Find where the given text appears and provide that cell's center as (x, y) coordinate. 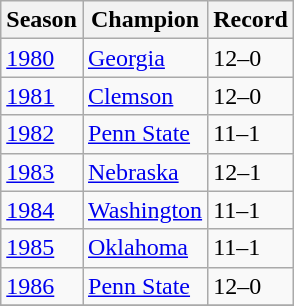
Washington (144, 210)
1985 (42, 248)
Clemson (144, 96)
Oklahoma (144, 248)
Season (42, 20)
Record (251, 20)
1981 (42, 96)
1980 (42, 58)
1983 (42, 172)
1986 (42, 286)
12–1 (251, 172)
Champion (144, 20)
Georgia (144, 58)
1984 (42, 210)
Nebraska (144, 172)
1982 (42, 134)
